Output the (x, y) coordinate of the center of the cell containing the given text.  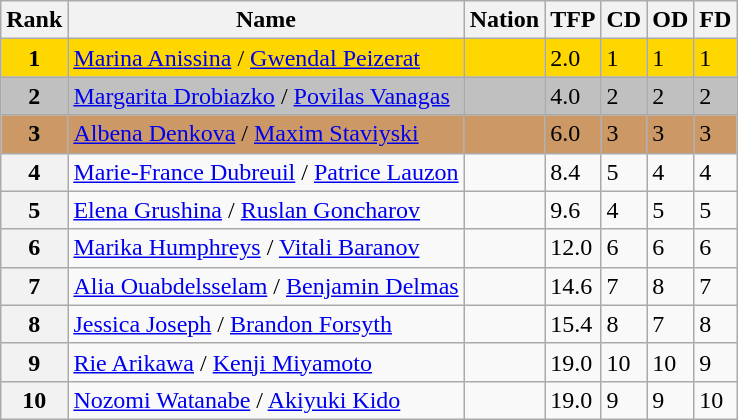
Margarita Drobiazko / Povilas Vanagas (266, 96)
12.0 (573, 248)
Nation (504, 20)
8.4 (573, 172)
Marina Anissina / Gwendal Peizerat (266, 58)
OD (670, 20)
FD (716, 20)
9.6 (573, 210)
Elena Grushina / Ruslan Goncharov (266, 210)
Rie Arikawa / Kenji Miyamoto (266, 362)
Jessica Joseph / Brandon Forsyth (266, 324)
Marie-France Dubreuil / Patrice Lauzon (266, 172)
2.0 (573, 58)
Alia Ouabdelsselam / Benjamin Delmas (266, 286)
15.4 (573, 324)
Name (266, 20)
Marika Humphreys / Vitali Baranov (266, 248)
14.6 (573, 286)
Rank (34, 20)
CD (624, 20)
Albena Denkova / Maxim Staviyski (266, 134)
TFP (573, 20)
Nozomi Watanabe / Akiyuki Kido (266, 400)
4.0 (573, 96)
6.0 (573, 134)
